Locate the cell with the specified text and output its (x, y) center coordinate. 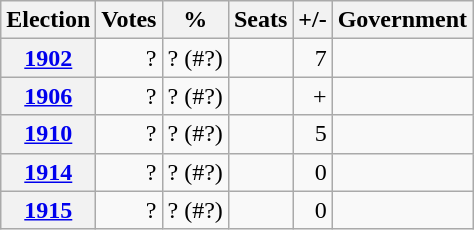
Election (48, 20)
Government (402, 20)
1915 (48, 210)
+ (312, 96)
7 (312, 58)
Votes (129, 20)
1902 (48, 58)
% (195, 20)
5 (312, 134)
1914 (48, 172)
+/- (312, 20)
1910 (48, 134)
1906 (48, 96)
Seats (260, 20)
